Identify which cell holds the provided text, then report its [x, y] central coordinate. 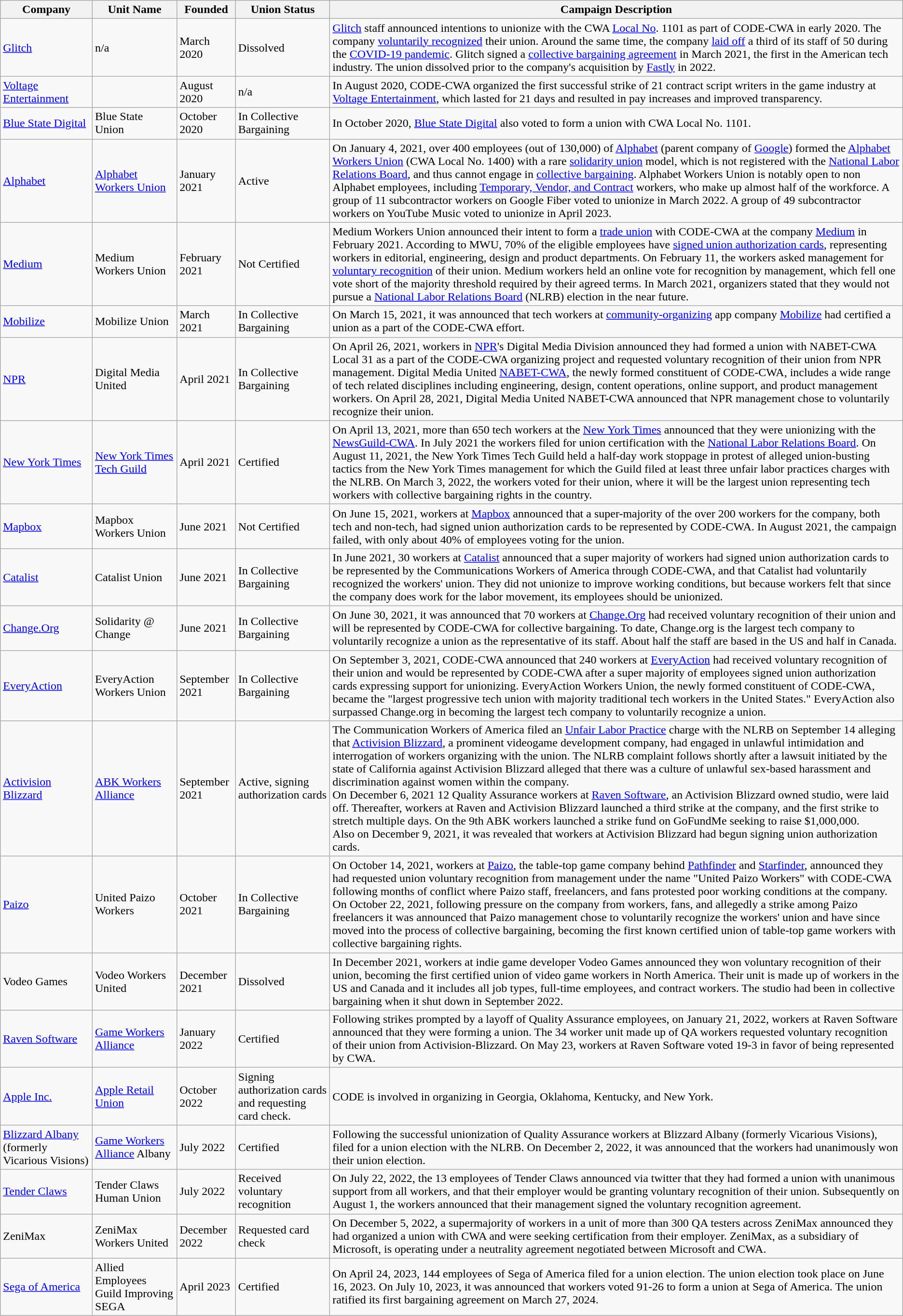
Solidarity @ Change [134, 628]
January 2021 [206, 180]
Blue State Union [134, 123]
NPR [46, 379]
Allied Employees Guild Improving SEGA [134, 1287]
Blizzard Albany (formerly Vicarious Visions) [46, 1147]
Catalist Union [134, 577]
Catalist [46, 577]
Change.Org [46, 628]
Active [283, 180]
Medium Workers Union [134, 264]
Mapbox [46, 526]
December 2021 [206, 982]
Medium [46, 264]
December 2022 [206, 1236]
January 2022 [206, 1039]
Requested card check [283, 1236]
October 2020 [206, 123]
Union Status [283, 10]
Vodeo Workers United [134, 982]
March 2020 [206, 47]
Blue State Digital [46, 123]
Mobilize [46, 321]
February 2021 [206, 264]
Activision Blizzard [46, 789]
Company [46, 10]
October 2022 [206, 1097]
Apple Inc. [46, 1097]
Glitch [46, 47]
Received voluntary recognition [283, 1192]
Apple Retail Union [134, 1097]
Mapbox Workers Union [134, 526]
ZeniMax Workers United [134, 1236]
Campaign Description [616, 10]
Paizo [46, 905]
Founded [206, 10]
Alphabet [46, 180]
Game Workers Alliance Albany [134, 1147]
Signing authorization cards and requesting card check. [283, 1097]
August 2020 [206, 92]
Voltage Entertainment [46, 92]
April 2023 [206, 1287]
March 2021 [206, 321]
United Paizo Workers [134, 905]
October 2021 [206, 905]
EveryAction Workers Union [134, 685]
Raven Software [46, 1039]
Alphabet Workers Union [134, 180]
Vodeo Games [46, 982]
Active, signing authorization cards [283, 789]
Digital Media United [134, 379]
CODE is involved in organizing in Georgia, Oklahoma, Kentucky, and New York. [616, 1097]
Tender Claws [46, 1192]
Tender Claws Human Union [134, 1192]
Unit Name [134, 10]
EveryAction [46, 685]
Sega of America [46, 1287]
ZeniMax [46, 1236]
ABK Workers Alliance [134, 789]
New York Times [46, 462]
Mobilize Union [134, 321]
New York Times Tech Guild [134, 462]
In October 2020, Blue State Digital also voted to form a union with CWA Local No. 1101. [616, 123]
Game Workers Alliance [134, 1039]
